Search for the cell housing the specified text and yield its (x, y) center coordinate. 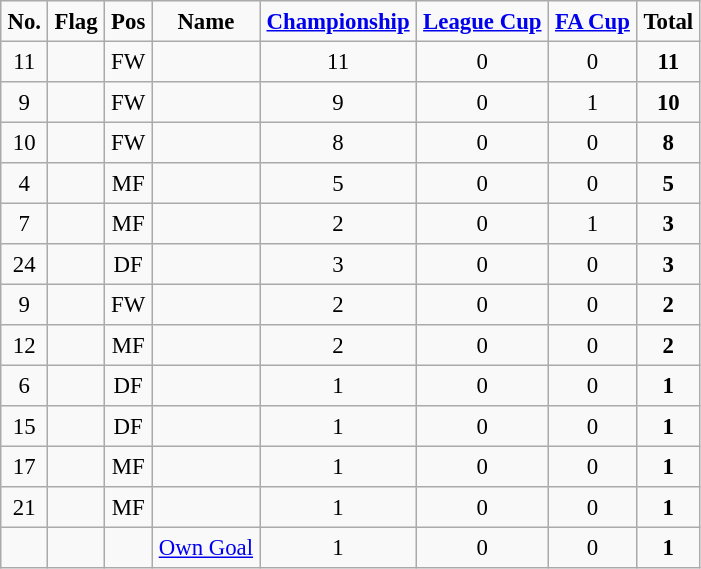
24 (24, 264)
Pos (128, 21)
FA Cup (592, 21)
7 (24, 223)
League Cup (482, 21)
Own Goal (206, 547)
Championship (338, 21)
17 (24, 466)
12 (24, 345)
Total (668, 21)
6 (24, 385)
No. (24, 21)
21 (24, 507)
Flag (76, 21)
Name (206, 21)
15 (24, 426)
4 (24, 183)
